Pinpoint the cell where the given text exists, returning its [x, y] midpoint coordinate. 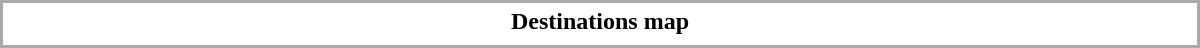
Destinations map [600, 21]
